Pinpoint the cell where the given text exists, returning its (X, Y) midpoint coordinate. 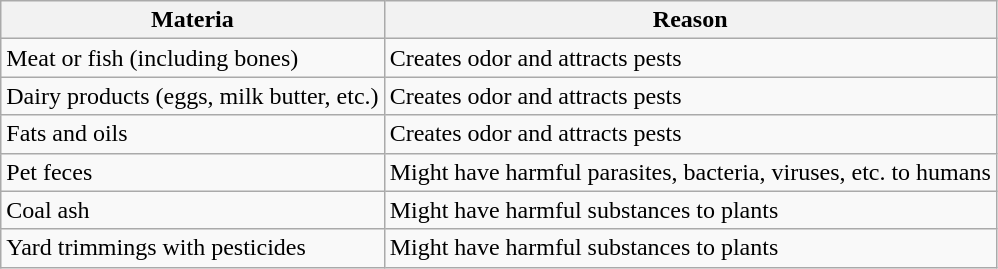
Might have harmful parasites, bacteria, viruses, etc. to humans (690, 172)
Reason (690, 20)
Yard trimmings with pesticides (192, 248)
Coal ash (192, 210)
Dairy products (eggs, milk butter, etc.) (192, 96)
Materia (192, 20)
Meat or fish (including bones) (192, 58)
Pet feces (192, 172)
Fats and oils (192, 134)
